Identify which cell holds the provided text, then report its (x, y) central coordinate. 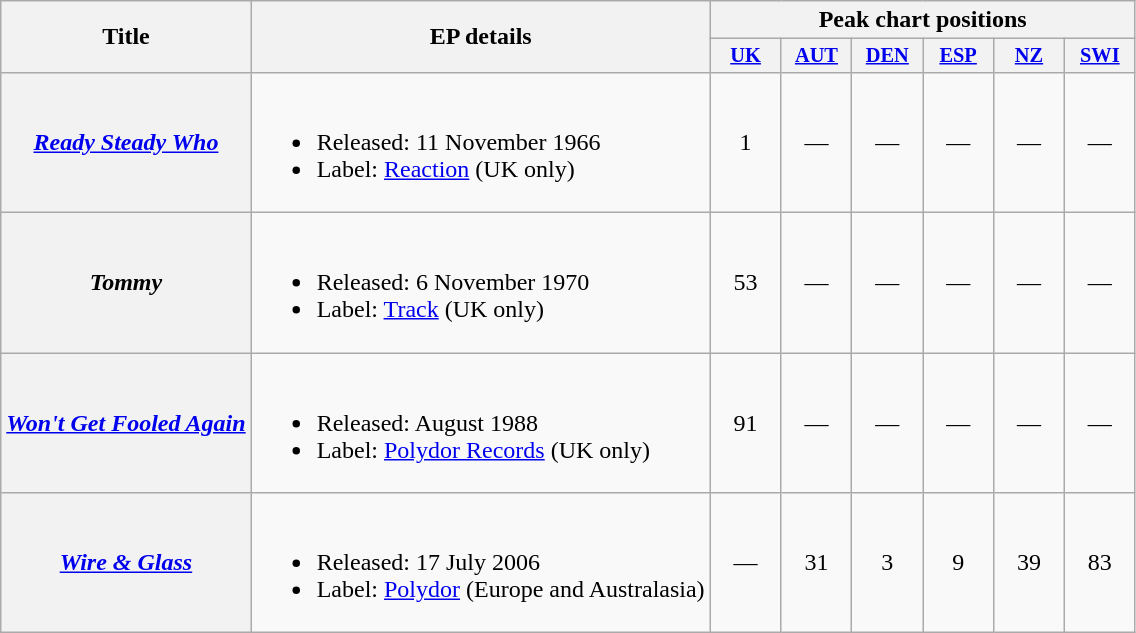
Released: 11 November 1966Label: Reaction (UK only) (480, 142)
NZ (1030, 56)
83 (1100, 563)
39 (1030, 563)
Released: August 1988Label: Polydor Records (UK only) (480, 423)
DEN (888, 56)
UK (746, 56)
1 (746, 142)
Tommy (126, 283)
Released: 17 July 2006Label: Polydor (Europe and Australasia) (480, 563)
9 (958, 563)
SWI (1100, 56)
Won't Get Fooled Again (126, 423)
AUT (816, 56)
Peak chart positions (922, 20)
ESP (958, 56)
Wire & Glass (126, 563)
53 (746, 283)
Released: 6 November 1970Label: Track (UK only) (480, 283)
EP details (480, 37)
Title (126, 37)
Ready Steady Who (126, 142)
31 (816, 563)
3 (888, 563)
91 (746, 423)
